Detect which cell encompasses the target text, then output its [x, y] center coordinate. 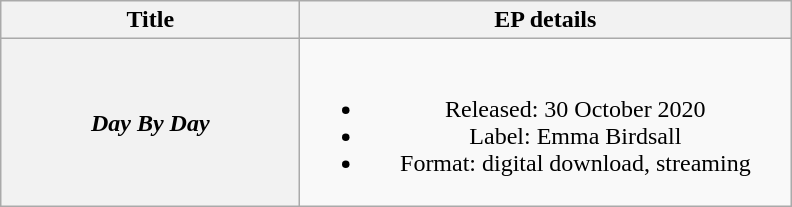
Title [150, 20]
Released: 30 October 2020Label: Emma BirdsallFormat: digital download, streaming [546, 122]
EP details [546, 20]
Day By Day [150, 122]
